Search for the cell housing the specified text and yield its [x, y] center coordinate. 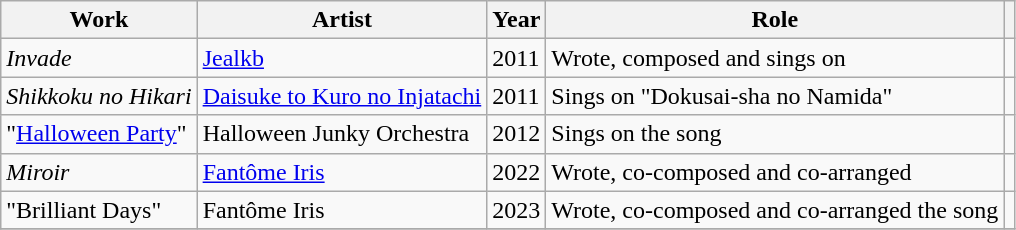
Year [516, 20]
Wrote, co-composed and co-arranged the song [775, 210]
2012 [516, 134]
Invade [99, 58]
2023 [516, 210]
Wrote, composed and sings on [775, 58]
Halloween Junky Orchestra [342, 134]
Sings on "Dokusai-sha no Namida" [775, 96]
Artist [342, 20]
Role [775, 20]
Work [99, 20]
Daisuke to Kuro no Injatachi [342, 96]
"Brilliant Days" [99, 210]
Jealkb [342, 58]
Shikkoku no Hikari [99, 96]
"Halloween Party" [99, 134]
Sings on the song [775, 134]
Miroir [99, 172]
Wrote, co-composed and co-arranged [775, 172]
2022 [516, 172]
